Output the (x, y) coordinate of the center of the cell containing the given text.  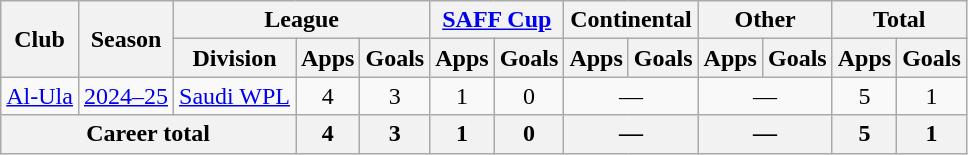
SAFF Cup (497, 20)
Division (235, 58)
League (302, 20)
Saudi WPL (235, 96)
Continental (631, 20)
Season (126, 39)
Club (40, 39)
Total (899, 20)
Other (765, 20)
Al-Ula (40, 96)
2024–25 (126, 96)
Career total (148, 134)
